Pinpoint the cell where the given text exists, returning its [X, Y] midpoint coordinate. 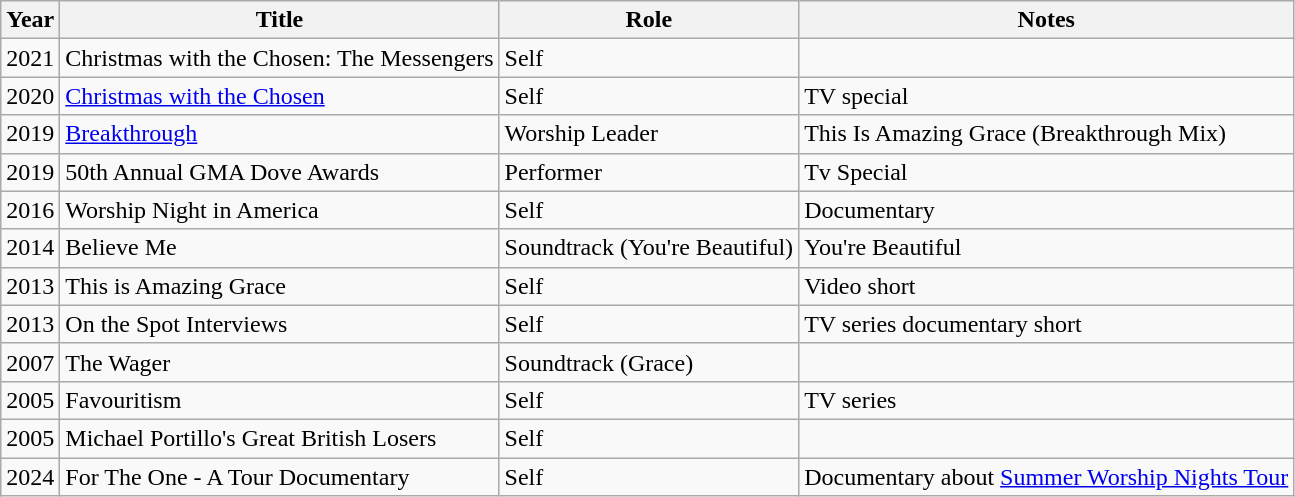
2014 [30, 248]
Documentary about Summer Worship Nights Tour [1046, 477]
TV series [1046, 400]
Performer [649, 172]
2020 [30, 96]
This Is Amazing Grace (Breakthrough Mix) [1046, 134]
TV special [1046, 96]
Worship Leader [649, 134]
Favouritism [280, 400]
On the Spot Interviews [280, 324]
Notes [1046, 20]
Believe Me [280, 248]
You're Beautiful [1046, 248]
TV series documentary short [1046, 324]
Soundtrack (Grace) [649, 362]
Documentary [1046, 210]
2007 [30, 362]
Soundtrack (You're Beautiful) [649, 248]
Year [30, 20]
Title [280, 20]
2016 [30, 210]
For The One - A Tour Documentary [280, 477]
2024 [30, 477]
This is Amazing Grace [280, 286]
Worship Night in America [280, 210]
The Wager [280, 362]
Tv Special [1046, 172]
50th Annual GMA Dove Awards [280, 172]
2021 [30, 58]
Video short [1046, 286]
Christmas with the Chosen [280, 96]
Michael Portillo's Great British Losers [280, 438]
Christmas with the Chosen: The Messengers [280, 58]
Role [649, 20]
Breakthrough [280, 134]
